Return [x, y] of the center of cell containing provided text 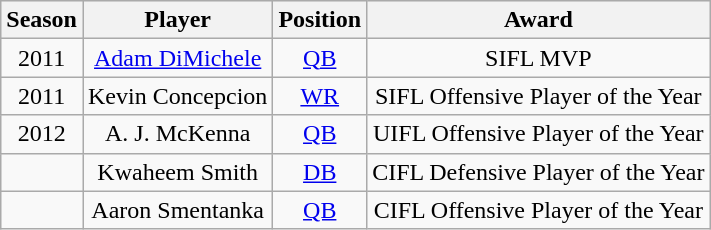
Award [538, 20]
Kwaheem Smith [177, 172]
Position [320, 20]
Player [177, 20]
CIFL Defensive Player of the Year [538, 172]
UIFL Offensive Player of the Year [538, 134]
SIFL MVP [538, 58]
A. J. McKenna [177, 134]
Kevin Concepcion [177, 96]
Season [42, 20]
SIFL Offensive Player of the Year [538, 96]
2012 [42, 134]
Adam DiMichele [177, 58]
DB [320, 172]
CIFL Offensive Player of the Year [538, 210]
Aaron Smentanka [177, 210]
WR [320, 96]
